Provide the [x, y] coordinate of the cell's center where the given text is located.  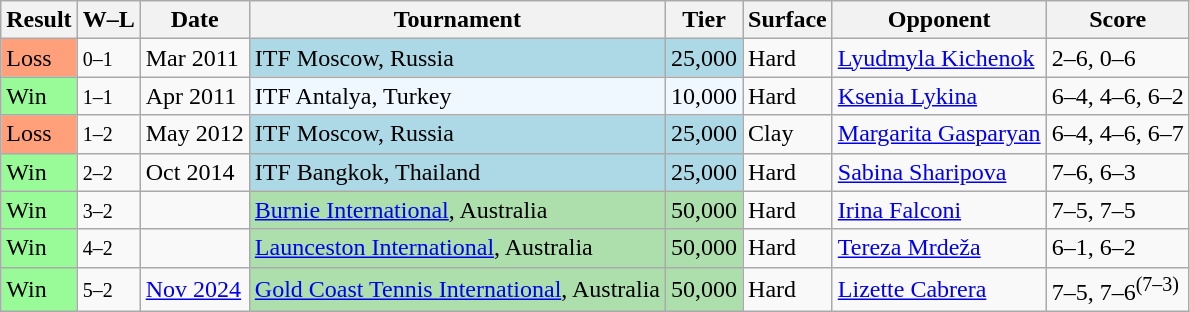
Sabina Sharipova [939, 172]
Surface [788, 20]
Gold Coast Tennis International, Australia [457, 290]
Tournament [457, 20]
ITF Bangkok, Thailand [457, 172]
May 2012 [194, 134]
Lizette Cabrera [939, 290]
Oct 2014 [194, 172]
Lyudmyla Kichenok [939, 58]
Margarita Gasparyan [939, 134]
7–5, 7–6(7–3) [1118, 290]
Tier [704, 20]
2–2 [108, 172]
Mar 2011 [194, 58]
Opponent [939, 20]
6–1, 6–2 [1118, 248]
6–4, 4–6, 6–2 [1118, 96]
Result [39, 20]
Launceston International, Australia [457, 248]
2–6, 0–6 [1118, 58]
Clay [788, 134]
6–4, 4–6, 6–7 [1118, 134]
3–2 [108, 210]
7–6, 6–3 [1118, 172]
Irina Falconi [939, 210]
1–1 [108, 96]
Ksenia Lykina [939, 96]
Date [194, 20]
Burnie International, Australia [457, 210]
Score [1118, 20]
4–2 [108, 248]
Tereza Mrdeža [939, 248]
10,000 [704, 96]
7–5, 7–5 [1118, 210]
Apr 2011 [194, 96]
5–2 [108, 290]
0–1 [108, 58]
1–2 [108, 134]
W–L [108, 20]
Nov 2024 [194, 290]
ITF Antalya, Turkey [457, 96]
